Detect which cell encompasses the target text, then output its [x, y] center coordinate. 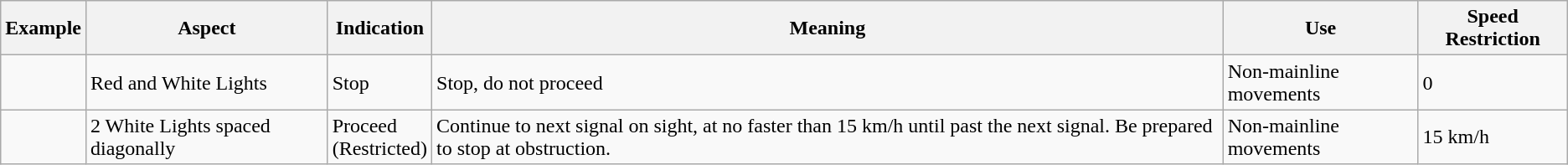
Proceed(Restricted) [379, 137]
Use [1320, 28]
2 White Lights spaced diagonally [206, 137]
Speed Restriction [1493, 28]
Example [44, 28]
Continue to next signal on sight, at no faster than 15 km/h until past the next signal. Be prepared to stop at obstruction. [828, 137]
0 [1493, 82]
Aspect [206, 28]
Stop [379, 82]
Meaning [828, 28]
15 km/h [1493, 137]
Stop, do not proceed [828, 82]
Red and White Lights [206, 82]
Indication [379, 28]
